Search for the cell housing the specified text and yield its (X, Y) center coordinate. 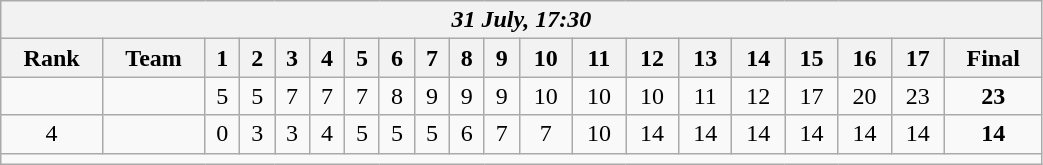
16 (864, 58)
15 (812, 58)
2 (258, 58)
0 (222, 134)
Rank (52, 58)
20 (864, 96)
1 (222, 58)
13 (706, 58)
31 July, 17:30 (522, 20)
Team (153, 58)
Final (993, 58)
